Return (X, Y) of the center of cell containing provided text 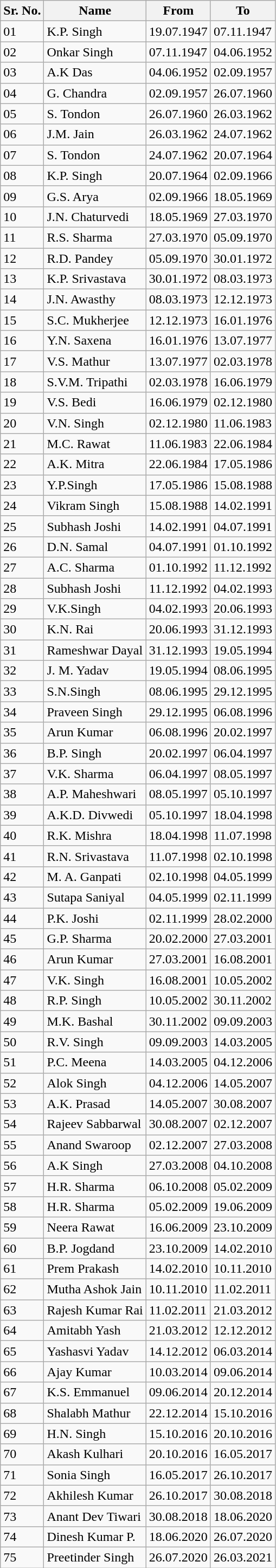
16 (22, 341)
74 (22, 1537)
15 (22, 320)
54 (22, 1124)
Ajay Kumar (95, 1372)
J.M. Jain (95, 134)
Onkar Singh (95, 52)
G. Chandra (95, 93)
25 (22, 526)
69 (22, 1434)
Anand Swaroop (95, 1145)
Mutha Ashok Jain (95, 1290)
M.K. Bashal (95, 1021)
46 (22, 960)
Prem Prakash (95, 1269)
44 (22, 918)
Akhilesh Kumar (95, 1495)
Y.N. Saxena (95, 341)
53 (22, 1104)
A.C. Sharma (95, 567)
20 (22, 423)
Name (95, 11)
52 (22, 1083)
55 (22, 1145)
06.03.2014 (243, 1351)
Shalabh Mathur (95, 1413)
49 (22, 1021)
14 (22, 300)
Anant Dev Tiwari (95, 1516)
04 (22, 93)
65 (22, 1351)
J. M. Yadav (95, 671)
19.06.2009 (243, 1207)
62 (22, 1290)
33 (22, 691)
Praveen Singh (95, 712)
Sonia Singh (95, 1475)
A.K. Prasad (95, 1104)
Amitabh Yash (95, 1331)
40 (22, 835)
01 (22, 31)
19 (22, 403)
M.C. Rawat (95, 444)
23 (22, 485)
51 (22, 1062)
V.K. Sharma (95, 774)
06.10.2008 (178, 1186)
K.N. Rai (95, 630)
Neera Rawat (95, 1227)
22.12.2014 (178, 1413)
24 (22, 506)
61 (22, 1269)
R.D. Pandey (95, 258)
26 (22, 547)
Rameshwar Dayal (95, 650)
60 (22, 1248)
29 (22, 609)
07 (22, 155)
59 (22, 1227)
04.10.2008 (243, 1165)
V.S. Bedi (95, 403)
70 (22, 1454)
R.S. Sharma (95, 237)
To (243, 11)
03 (22, 73)
22 (22, 464)
30 (22, 630)
R.V. Singh (95, 1042)
G.P. Sharma (95, 939)
16.06.2009 (178, 1227)
45 (22, 939)
Sutapa Saniyal (95, 897)
72 (22, 1495)
A.K. Mitra (95, 464)
32 (22, 671)
19.07.1947 (178, 31)
P.C. Meena (95, 1062)
Dinesh Kumar P. (95, 1537)
R.P. Singh (95, 1001)
64 (22, 1331)
A.P. Maheshwari (95, 794)
57 (22, 1186)
08 (22, 176)
J.N. Chaturvedi (95, 217)
37 (22, 774)
Vikram Singh (95, 506)
10.03.2014 (178, 1372)
58 (22, 1207)
42 (22, 877)
35 (22, 733)
05 (22, 114)
48 (22, 1001)
31 (22, 650)
47 (22, 980)
73 (22, 1516)
S.N.Singh (95, 691)
20.12.2014 (243, 1392)
V.N. Singh (95, 423)
26.03.2021 (243, 1557)
43 (22, 897)
63 (22, 1310)
56 (22, 1165)
Sr. No. (22, 11)
K.P. Srivastava (95, 279)
67 (22, 1392)
27 (22, 567)
From (178, 11)
71 (22, 1475)
50 (22, 1042)
18 (22, 382)
J.N. Awasthy (95, 300)
36 (22, 753)
B.P. Jogdand (95, 1248)
28 (22, 588)
34 (22, 712)
D.N. Samal (95, 547)
R.K. Mishra (95, 835)
17 (22, 361)
12.12.2012 (243, 1331)
V.S. Mathur (95, 361)
R.N. Srivastava (95, 856)
68 (22, 1413)
K.S. Emmanuel (95, 1392)
H.N. Singh (95, 1434)
G.S. Arya (95, 196)
Yashasvi Yadav (95, 1351)
38 (22, 794)
41 (22, 856)
A.K Das (95, 73)
12 (22, 258)
Y.P.Singh (95, 485)
75 (22, 1557)
66 (22, 1372)
P.K. Joshi (95, 918)
11 (22, 237)
Preetinder Singh (95, 1557)
M. A. Ganpati (95, 877)
Akash Kulhari (95, 1454)
20.02.2000 (178, 939)
Rajeev Sabbarwal (95, 1124)
V.K.Singh (95, 609)
39 (22, 815)
14.12.2012 (178, 1351)
21 (22, 444)
Alok Singh (95, 1083)
A.K Singh (95, 1165)
02 (22, 52)
13 (22, 279)
09 (22, 196)
A.K.D. Divwedi (95, 815)
10 (22, 217)
28.02.2000 (243, 918)
06 (22, 134)
S.V.M. Tripathi (95, 382)
B.P. Singh (95, 753)
V.K. Singh (95, 980)
Rajesh Kumar Rai (95, 1310)
S.C. Mukherjee (95, 320)
